Find where the given text appears and provide that cell's center as [X, Y] coordinate. 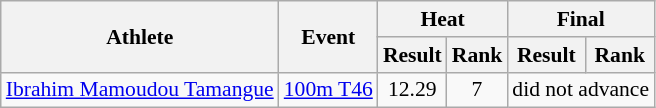
Final [580, 19]
Event [328, 36]
did not advance [580, 90]
Heat [442, 19]
Athlete [140, 36]
12.29 [412, 90]
100m T46 [328, 90]
7 [478, 90]
Ibrahim Mamoudou Tamangue [140, 90]
